Provide the (x, y) coordinate of the cell's center where the given text is located.  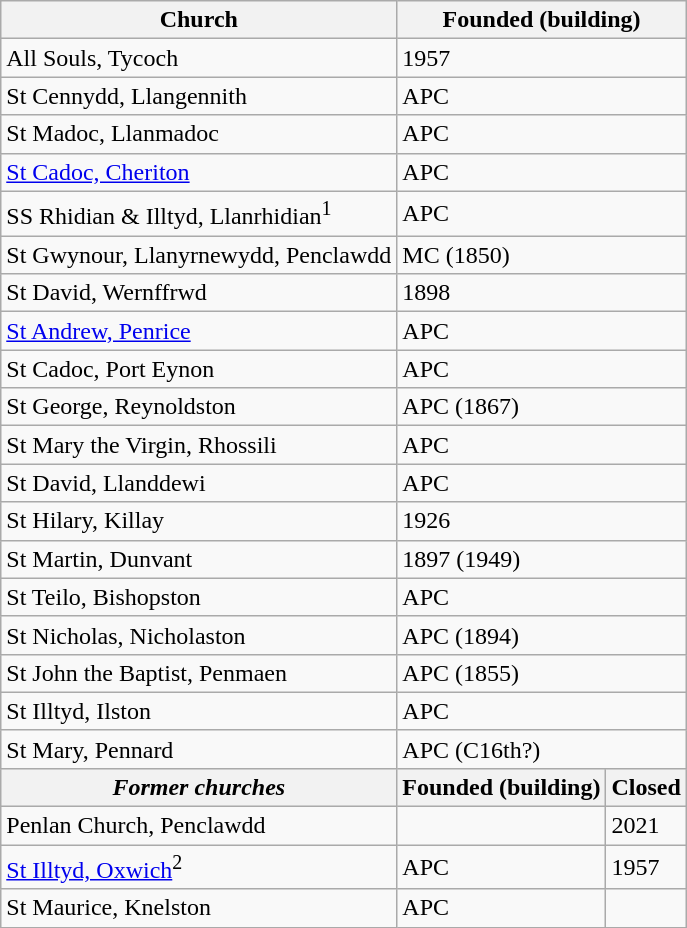
St John the Baptist, Penmaen (199, 673)
Penlan Church, Penclawdd (199, 826)
APC (C16th?) (542, 749)
St Gwynour, Llanyrnewydd, Penclawdd (199, 255)
1926 (542, 521)
St David, Llanddewi (199, 483)
St David, Wernffrwd (199, 293)
APC (1867) (542, 407)
All Souls, Tycoch (199, 58)
St Cadoc, Cheriton (199, 172)
Church (199, 20)
St Illtyd, Ilston (199, 711)
St Andrew, Penrice (199, 331)
St Martin, Dunvant (199, 559)
St Cennydd, Llangennith (199, 96)
Former churches (199, 787)
1897 (1949) (542, 559)
2021 (646, 826)
St Nicholas, Nicholaston (199, 635)
1898 (542, 293)
St George, Reynoldston (199, 407)
Closed (646, 787)
St Cadoc, Port Eynon (199, 369)
APC (1894) (542, 635)
St Hilary, Killay (199, 521)
St Madoc, Llanmadoc (199, 134)
St Illtyd, Oxwich2 (199, 868)
St Mary the Virgin, Rhossili (199, 445)
St Mary, Pennard (199, 749)
SS Rhidian & Illtyd, Llanrhidian1 (199, 214)
MC (1850) (542, 255)
APC (1855) (542, 673)
St Maurice, Knelston (199, 908)
St Teilo, Bishopston (199, 597)
